Determine the [x, y] coordinate at the center of the cell enclosing the given text.  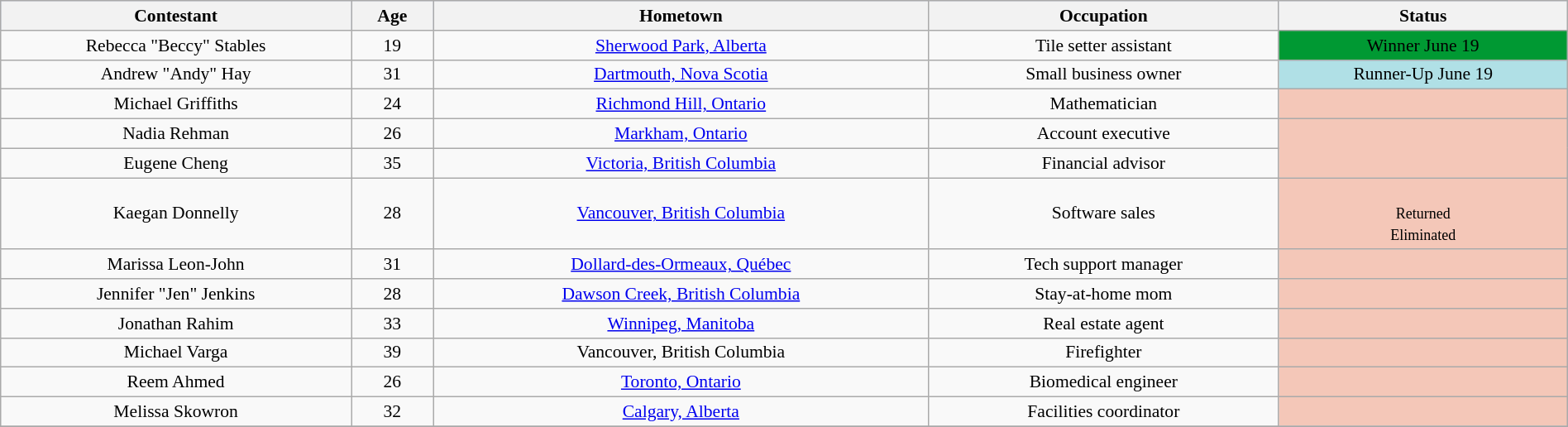
Occupation [1103, 16]
Marissa Leon-John [176, 265]
35 [392, 163]
Returned Eliminated [1422, 213]
Richmond Hill, Ontario [681, 104]
Biomedical engineer [1103, 382]
33 [392, 324]
Hometown [681, 16]
Small business owner [1103, 74]
Dartmouth, Nova Scotia [681, 74]
Dawson Creek, British Columbia [681, 294]
Firefighter [1103, 353]
Sherwood Park, Alberta [681, 46]
Dollard-des-Ormeaux, Québec [681, 265]
Tile setter assistant [1103, 46]
Winnipeg, Manitoba [681, 324]
Michael Griffiths [176, 104]
Contestant [176, 16]
Toronto, Ontario [681, 382]
24 [392, 104]
Andrew "Andy" Hay [176, 74]
Real estate agent [1103, 324]
Reem Ahmed [176, 382]
Status [1422, 16]
Stay-at-home mom [1103, 294]
Calgary, Alberta [681, 412]
Eugene Cheng [176, 163]
Rebecca "Beccy" Stables [176, 46]
Kaegan Donnelly [176, 213]
Winner June 19 [1422, 46]
Runner-Up June 19 [1422, 74]
Tech support manager [1103, 265]
Jonathan Rahim [176, 324]
Age [392, 16]
Software sales [1103, 213]
Facilities coordinator [1103, 412]
Financial advisor [1103, 163]
Melissa Skowron [176, 412]
Account executive [1103, 134]
Michael Varga [176, 353]
32 [392, 412]
Markham, Ontario [681, 134]
Victoria, British Columbia [681, 163]
Nadia Rehman [176, 134]
19 [392, 46]
Mathematician [1103, 104]
39 [392, 353]
Jennifer "Jen" Jenkins [176, 294]
